Output the [X, Y] coordinate of the center of the cell containing the given text.  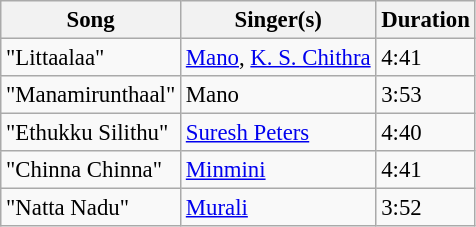
"Natta Nadu" [91, 208]
4:40 [426, 133]
3:53 [426, 95]
Murali [278, 208]
3:52 [426, 208]
Mano [278, 95]
"Chinna Chinna" [91, 170]
"Manamirunthaal" [91, 95]
Singer(s) [278, 20]
"Ethukku Silithu" [91, 133]
Suresh Peters [278, 133]
Minmini [278, 170]
"Littaalaa" [91, 58]
Duration [426, 20]
Song [91, 20]
Mano, K. S. Chithra [278, 58]
